Detect which cell encompasses the target text, then output its [X, Y] center coordinate. 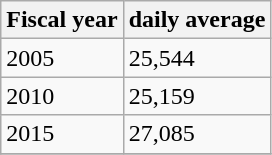
25,544 [197, 58]
daily average [197, 20]
2010 [62, 96]
27,085 [197, 134]
2015 [62, 134]
2005 [62, 58]
Fiscal year [62, 20]
25,159 [197, 96]
